Search for the cell housing the specified text and yield its [x, y] center coordinate. 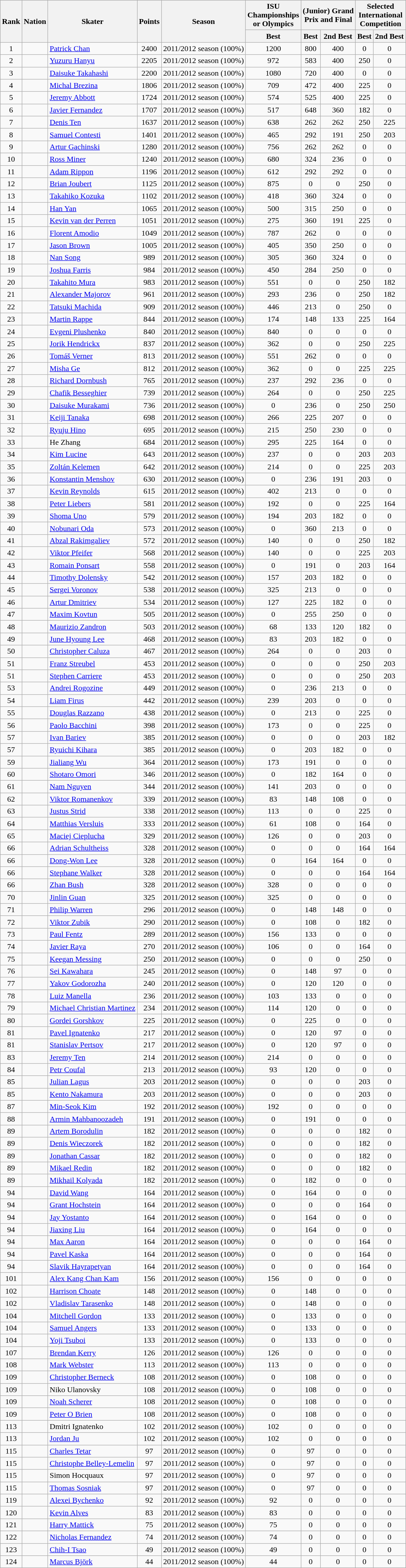
31 [11, 418]
1280 [149, 147]
364 [149, 762]
465 [273, 134]
989 [149, 258]
59 [11, 762]
Alexei Bychenko [92, 1500]
505 [149, 614]
60 [11, 774]
1005 [149, 245]
Keegan Messing [92, 959]
2200 [149, 73]
Denis Wieczorek [92, 1143]
27 [11, 368]
Luiz Manella [92, 996]
124 [11, 1562]
72 [11, 922]
442 [149, 700]
Yuzuru Hanyu [92, 61]
Kevin van der Perren [92, 221]
684 [149, 442]
Abzal Rakimgaliev [92, 540]
Tatsuki Machida [92, 307]
73 [11, 934]
961 [149, 294]
Misha Ge [92, 368]
344 [149, 787]
Javier Fernandez [92, 110]
875 [273, 184]
643 [149, 454]
Jiaxing Liu [92, 1230]
240 [149, 984]
2205 [149, 61]
290 [149, 922]
Harry Mattick [92, 1525]
Jinlin Guan [92, 897]
38 [11, 504]
739 [149, 393]
48 [11, 627]
Yakov Godorozha [92, 984]
45 [11, 590]
37 [11, 491]
538 [149, 590]
Joshua Farris [92, 270]
Maxim Kovtun [92, 614]
Ross Miner [92, 159]
10 [11, 159]
1200 [273, 48]
Mitchell Gordon [92, 1316]
Niko Ulanovsky [92, 1390]
Dong-Won Lee [92, 860]
Vladislav Tarasenko [92, 1303]
18 [11, 258]
Adam Rippon [92, 172]
Liam Firus [92, 700]
765 [149, 381]
22 [11, 307]
46 [11, 602]
638 [273, 122]
40 [11, 528]
(Junior) Grand Prix and Final [328, 15]
Noah Scherer [92, 1402]
709 [273, 85]
Maurizio Zandron [92, 627]
70 [11, 897]
Sergei Voronov [92, 590]
Kim Lucine [92, 454]
Christopher Berneck [92, 1377]
3 [11, 73]
42 [11, 553]
1102 [149, 196]
573 [149, 528]
Rank [11, 21]
87 [11, 1106]
Sei Kawahara [92, 971]
Skater [92, 21]
17 [11, 245]
114 [273, 1008]
503 [149, 627]
293 [273, 294]
1240 [149, 159]
106 [273, 946]
13 [11, 196]
24 [11, 331]
ISU Championships or Olympics [273, 15]
572 [149, 540]
Points [149, 21]
Dmitri Ignatenko [92, 1426]
984 [149, 270]
Kento Nakamura [92, 1094]
Paolo Bacchini [92, 725]
78 [11, 996]
Jay Yostanto [92, 1217]
467 [149, 651]
Jeremy Abbott [92, 98]
62 [11, 799]
568 [149, 553]
47 [11, 614]
Gordei Gorshkov [92, 1020]
41 [11, 540]
Nan Song [92, 258]
Artem Borodulin [92, 1131]
Michal Brezina [92, 85]
333 [149, 824]
Jeremy Ten [92, 1057]
29 [11, 393]
581 [149, 504]
270 [149, 946]
Christopher Caluza [92, 651]
7 [11, 122]
315 [311, 208]
50 [11, 651]
Samuel Angers [92, 1328]
450 [273, 270]
Javier Raya [92, 946]
56 [11, 725]
Mikael Redin [92, 1168]
296 [149, 910]
157 [273, 578]
Jason Brown [92, 245]
630 [149, 479]
He Zhang [92, 442]
35 [11, 467]
230 [338, 430]
402 [273, 491]
16 [11, 233]
14 [11, 208]
Maciej Cieplucha [92, 836]
93 [273, 1070]
Zoltán Kelemen [92, 467]
Peter Liebers [92, 504]
Nation [35, 21]
Stephane Walker [92, 873]
55 [11, 713]
Artur Dmitriev [92, 602]
Marcus Björk [92, 1562]
77 [11, 984]
Min-Seok Kim [92, 1106]
Harrison Choate [92, 1291]
Max Aaron [92, 1242]
8 [11, 134]
43 [11, 565]
Jialiang Wu [92, 762]
Mikhail Kolyada [92, 1180]
338 [149, 811]
5 [11, 98]
36 [11, 479]
329 [149, 836]
255 [311, 614]
15 [11, 221]
Viktor Pfeifer [92, 553]
837 [149, 344]
972 [273, 61]
63 [11, 811]
79 [11, 1008]
Franz Streubel [92, 664]
Justus Strid [92, 811]
Peter O Brien [92, 1414]
736 [149, 405]
David Wang [92, 1193]
Chafik Besseghier [92, 393]
295 [273, 442]
Brian Joubert [92, 184]
812 [149, 368]
446 [273, 307]
720 [311, 73]
84 [11, 1070]
Timothy Dolensky [92, 578]
103 [273, 996]
1707 [149, 110]
Shoma Uno [92, 516]
Artur Gachinski [92, 147]
Martin Rappe [92, 319]
Petr Coufal [92, 1070]
534 [149, 602]
472 [311, 85]
Jorik Hendrickx [92, 344]
1049 [149, 233]
Christophe Belley-Lemelin [92, 1463]
28 [11, 381]
284 [311, 270]
Kevin Alves [92, 1512]
Thomas Sosniak [92, 1488]
517 [273, 110]
Yoji Tsuboi [92, 1340]
680 [273, 159]
Pavel Ignatenko [92, 1033]
68 [273, 627]
39 [11, 516]
500 [273, 208]
9 [11, 147]
194 [273, 516]
76 [11, 971]
107 [11, 1353]
398 [149, 725]
25 [11, 344]
Ryuju Hino [92, 430]
Daisuke Murakami [92, 405]
34 [11, 454]
32 [11, 430]
Stephen Carriere [92, 676]
Samuel Contesti [92, 134]
33 [11, 442]
350 [311, 245]
123 [11, 1549]
Viktor Zubik [92, 922]
698 [149, 418]
174 [273, 319]
1196 [149, 172]
119 [11, 1500]
Richard Dornbush [92, 381]
23 [11, 319]
53 [11, 688]
787 [273, 233]
1125 [149, 184]
Nicholas Fernandez [92, 1537]
Denis Ten [92, 122]
121 [11, 1525]
438 [149, 713]
Selected International Competition [380, 15]
Andrei Rogozine [92, 688]
Kevin Reynolds [92, 491]
12 [11, 184]
346 [149, 774]
Pavel Kaska [92, 1254]
615 [149, 491]
Alex Kang Chan Kam [92, 1279]
Adrian Schultheiss [92, 848]
Armin Mahbanoozadeh [92, 1119]
21 [11, 294]
2400 [149, 48]
26 [11, 356]
234 [149, 1008]
909 [149, 307]
612 [273, 172]
19 [11, 270]
Patrick Chan [92, 48]
Jonathan Cassar [92, 1156]
Paul Fentz [92, 934]
289 [149, 934]
Konstantin Menshov [92, 479]
141 [273, 787]
Stanislav Pertsov [92, 1045]
275 [273, 221]
Viktor Romanenkov [92, 799]
1806 [149, 85]
65 [11, 836]
Simon Hocquaux [92, 1476]
642 [149, 467]
101 [11, 1279]
Jordan Ju [92, 1439]
54 [11, 700]
239 [273, 700]
Han Yan [92, 208]
Keiji Tanaka [92, 418]
Chih-I Tsao [92, 1549]
695 [149, 430]
June Hyoung Lee [92, 639]
579 [149, 516]
468 [149, 639]
Matthias Versluis [92, 824]
20 [11, 282]
4 [11, 85]
2 [11, 61]
542 [149, 578]
207 [338, 418]
Nam Nguyen [92, 787]
844 [149, 319]
64 [11, 824]
Ivan Bariev [92, 737]
11 [11, 172]
Florent Amodio [92, 233]
1724 [149, 98]
88 [11, 1119]
574 [273, 98]
266 [273, 418]
Douglas Razzano [92, 713]
Nobunari Oda [92, 528]
Season [203, 21]
Daisuke Takahashi [92, 73]
983 [149, 282]
Julian Lagus [92, 1082]
648 [311, 110]
Michael Christian Martinez [92, 1008]
583 [311, 61]
Charles Tetar [92, 1451]
Philip Warren [92, 910]
1065 [149, 208]
Zhan Bush [92, 885]
71 [11, 910]
558 [149, 565]
Grant Hochstein [92, 1205]
Tomáš Verner [92, 356]
245 [149, 971]
1637 [149, 122]
1401 [149, 134]
127 [273, 602]
1080 [273, 73]
305 [273, 258]
756 [273, 147]
339 [149, 799]
449 [149, 688]
122 [11, 1537]
215 [273, 430]
30 [11, 405]
1 [11, 48]
Takahito Mura [92, 282]
Evgeni Plushenko [92, 331]
800 [311, 48]
6 [11, 110]
80 [11, 1020]
Romain Ponsart [92, 565]
Mark Webster [92, 1365]
405 [273, 245]
418 [273, 196]
525 [311, 98]
Brendan Kerry [92, 1353]
Alexander Majorov [92, 294]
Slavik Hayrapetyan [92, 1266]
1051 [149, 221]
Takahiko Kozuka [92, 196]
813 [149, 356]
Ryuichi Kihara [92, 750]
Shotaro Omori [92, 774]
